Detect which cell encompasses the target text, then output its [X, Y] center coordinate. 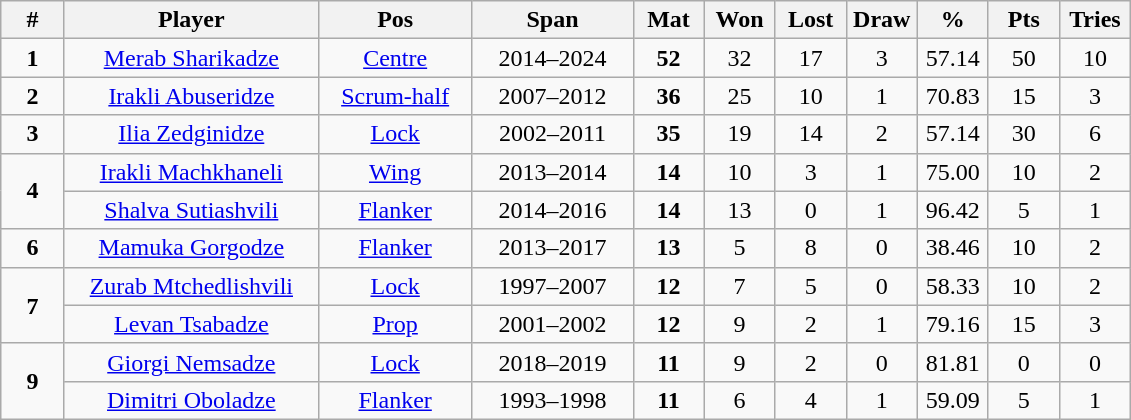
Ilia Zedginidze [191, 134]
Merab Sharikadze [191, 58]
30 [1024, 134]
70.83 [952, 96]
Draw [882, 20]
Mat [668, 20]
19 [740, 134]
59.09 [952, 400]
1997–2007 [552, 286]
Player [191, 20]
Wing [395, 172]
2013–2017 [552, 248]
2014–2016 [552, 210]
2007–2012 [552, 96]
2013–2014 [552, 172]
17 [810, 58]
# [33, 20]
Shalva Sutiashvili [191, 210]
Scrum-half [395, 96]
36 [668, 96]
58.33 [952, 286]
32 [740, 58]
2002–2011 [552, 134]
8 [810, 248]
Levan Tsabadze [191, 324]
25 [740, 96]
Pts [1024, 20]
Irakli Abuseridze [191, 96]
Giorgi Nemsadze [191, 362]
Centre [395, 58]
2001–2002 [552, 324]
2014–2024 [552, 58]
75.00 [952, 172]
Tries [1094, 20]
79.16 [952, 324]
35 [668, 134]
Won [740, 20]
Span [552, 20]
Mamuka Gorgodze [191, 248]
Lost [810, 20]
81.81 [952, 362]
Prop [395, 324]
Zurab Mtchedlishvili [191, 286]
Dimitri Oboladze [191, 400]
52 [668, 58]
2018–2019 [552, 362]
% [952, 20]
Irakli Machkhaneli [191, 172]
Pos [395, 20]
50 [1024, 58]
1993–1998 [552, 400]
96.42 [952, 210]
38.46 [952, 248]
